Capture the cell that displays the provided text and extract its [x, y] central coordinate. 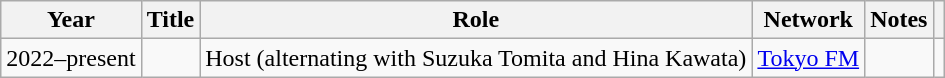
Year [71, 20]
Notes [899, 20]
Host (alternating with Suzuka Tomita and Hina Kawata) [476, 58]
2022–present [71, 58]
Role [476, 20]
Network [808, 20]
Title [170, 20]
Tokyo FM [808, 58]
